Return the (X, Y) coordinate for the center point of the cell that contains the specified text.  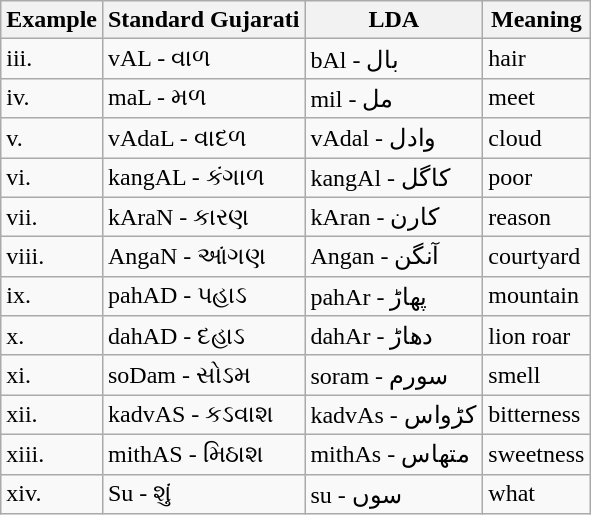
LDA (394, 20)
maL - મળ (203, 98)
AngaN - આંગણ (203, 257)
kadvAs - کڑواس (394, 415)
soram - سورم (394, 375)
Example (52, 20)
dahAD - દહાઽ (203, 336)
reason (536, 217)
xi. (52, 375)
vii. (52, 217)
xiv. (52, 494)
vi. (52, 178)
x. (52, 336)
mithAS - મિઠાશ (203, 454)
mithAs - متھاس (394, 454)
kAraN - કારણ (203, 217)
what (536, 494)
Meaning (536, 20)
v. (52, 138)
smell (536, 375)
meet (536, 98)
kAran - کارن (394, 217)
su - سوں (394, 494)
vAL - વાળ (203, 59)
xii. (52, 415)
xiii. (52, 454)
kadvAS - કઽવાશ (203, 415)
lion roar (536, 336)
courtyard (536, 257)
pahAD - પહાઽ (203, 296)
poor (536, 178)
iv. (52, 98)
bAl - بال (394, 59)
vAdal - وادل (394, 138)
soDam - સોઽમ (203, 375)
hair (536, 59)
dahAr - دھاڑ (394, 336)
mil - مل (394, 98)
vAdaL - વાદળ (203, 138)
Angan - آنگن (394, 257)
viii. (52, 257)
sweetness (536, 454)
Standard Gujarati (203, 20)
bitterness (536, 415)
mountain (536, 296)
iii. (52, 59)
cloud (536, 138)
kangAl - کاگل (394, 178)
Su - શું (203, 494)
ix. (52, 296)
kangAL - કંગાળ (203, 178)
pahAr - پھاڑ (394, 296)
